Identify which cell holds the provided text, then report its (x, y) central coordinate. 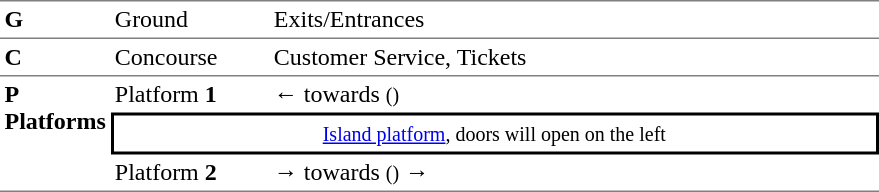
Island platform, doors will open on the left (494, 133)
Platform 1 (190, 94)
Concourse (190, 57)
Customer Service, Tickets (574, 57)
← towards () (574, 94)
PPlatforms (55, 134)
C (55, 57)
Ground (190, 20)
Platform 2 (190, 173)
→ towards () → (574, 173)
G (55, 20)
Exits/Entrances (574, 20)
